Return the [X, Y] coordinate for the center point of the cell that contains the specified text.  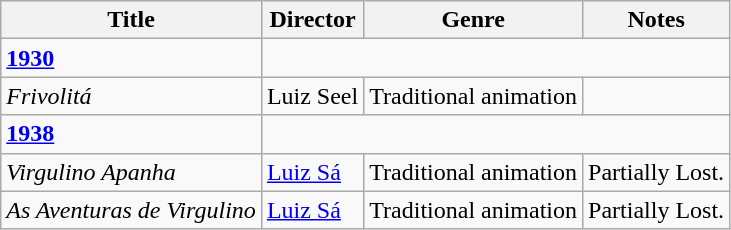
As Aventuras de Virgulino [132, 210]
Virgulino Apanha [132, 172]
Notes [656, 20]
1938 [132, 134]
Director [312, 20]
Luiz Seel [312, 96]
Genre [474, 20]
Title [132, 20]
1930 [132, 58]
Frivolitá [132, 96]
